Search for the cell housing the specified text and yield its [X, Y] center coordinate. 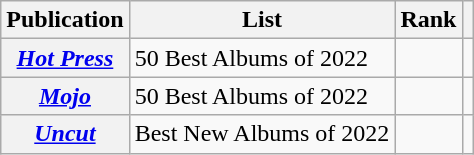
Rank [428, 20]
Hot Press [65, 58]
Uncut [65, 134]
Mojo [65, 96]
Best New Albums of 2022 [262, 134]
List [262, 20]
Publication [65, 20]
